Determine the [x, y] coordinate at the center of the cell enclosing the given text.  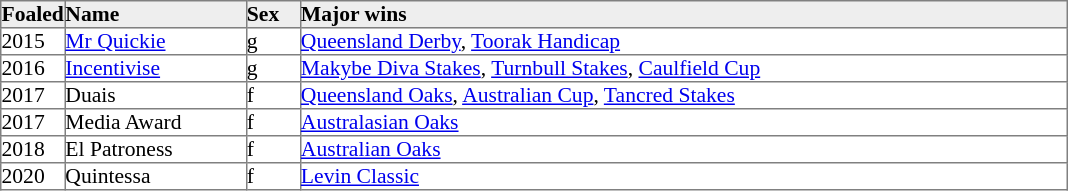
2020 [33, 176]
Makybe Diva Stakes, Turnbull Stakes, Caulfield Cup [683, 68]
Queensland Derby, Toorak Handicap [683, 42]
2018 [33, 150]
Sex [273, 14]
Levin Classic [683, 176]
Foaled [33, 14]
Quintessa [156, 176]
Australasian Oaks [683, 122]
2015 [33, 42]
2016 [33, 68]
Incentivise [156, 68]
Major wins [683, 14]
Name [156, 14]
Queensland Oaks, Australian Cup, Tancred Stakes [683, 96]
Australian Oaks [683, 150]
Mr Quickie [156, 42]
Media Award [156, 122]
Duais [156, 96]
El Patroness [156, 150]
